Detect which cell encompasses the target text, then output its (X, Y) center coordinate. 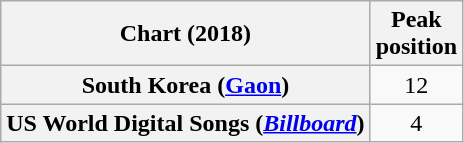
Chart (2018) (186, 34)
4 (416, 123)
12 (416, 85)
Peakposition (416, 34)
US World Digital Songs (Billboard) (186, 123)
South Korea (Gaon) (186, 85)
